Locate the cell with the specified text and output its (x, y) center coordinate. 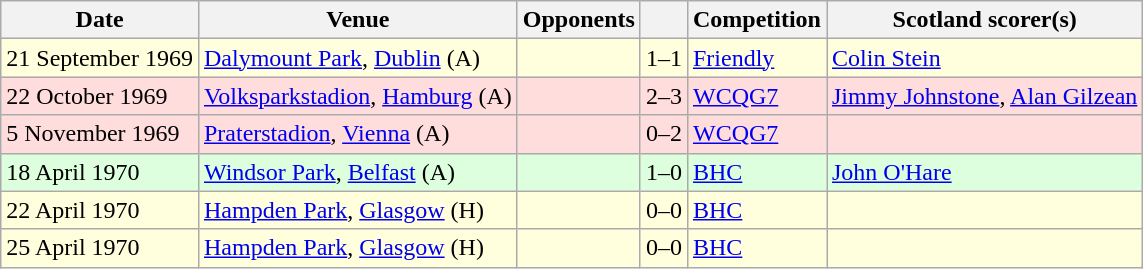
5 November 1969 (100, 134)
Opponents (578, 20)
Scotland scorer(s) (984, 20)
Date (100, 20)
Dalymount Park, Dublin (A) (358, 58)
18 April 1970 (100, 172)
Jimmy Johnstone, Alan Gilzean (984, 96)
0–2 (664, 134)
Windsor Park, Belfast (A) (358, 172)
2–3 (664, 96)
21 September 1969 (100, 58)
1–1 (664, 58)
Volksparkstadion, Hamburg (A) (358, 96)
Praterstadion, Vienna (A) (358, 134)
25 April 1970 (100, 248)
1–0 (664, 172)
Competition (756, 20)
John O'Hare (984, 172)
22 October 1969 (100, 96)
Friendly (756, 58)
22 April 1970 (100, 210)
Colin Stein (984, 58)
Venue (358, 20)
